Extract the [X, Y] coordinate from the center of the cell holding the provided text.  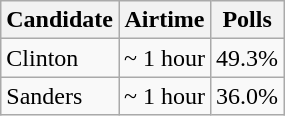
Sanders [60, 96]
49.3% [248, 58]
Clinton [60, 58]
Candidate [60, 20]
Polls [248, 20]
Airtime [164, 20]
36.0% [248, 96]
